Output the [X, Y] coordinate of the center of the cell containing the given text.  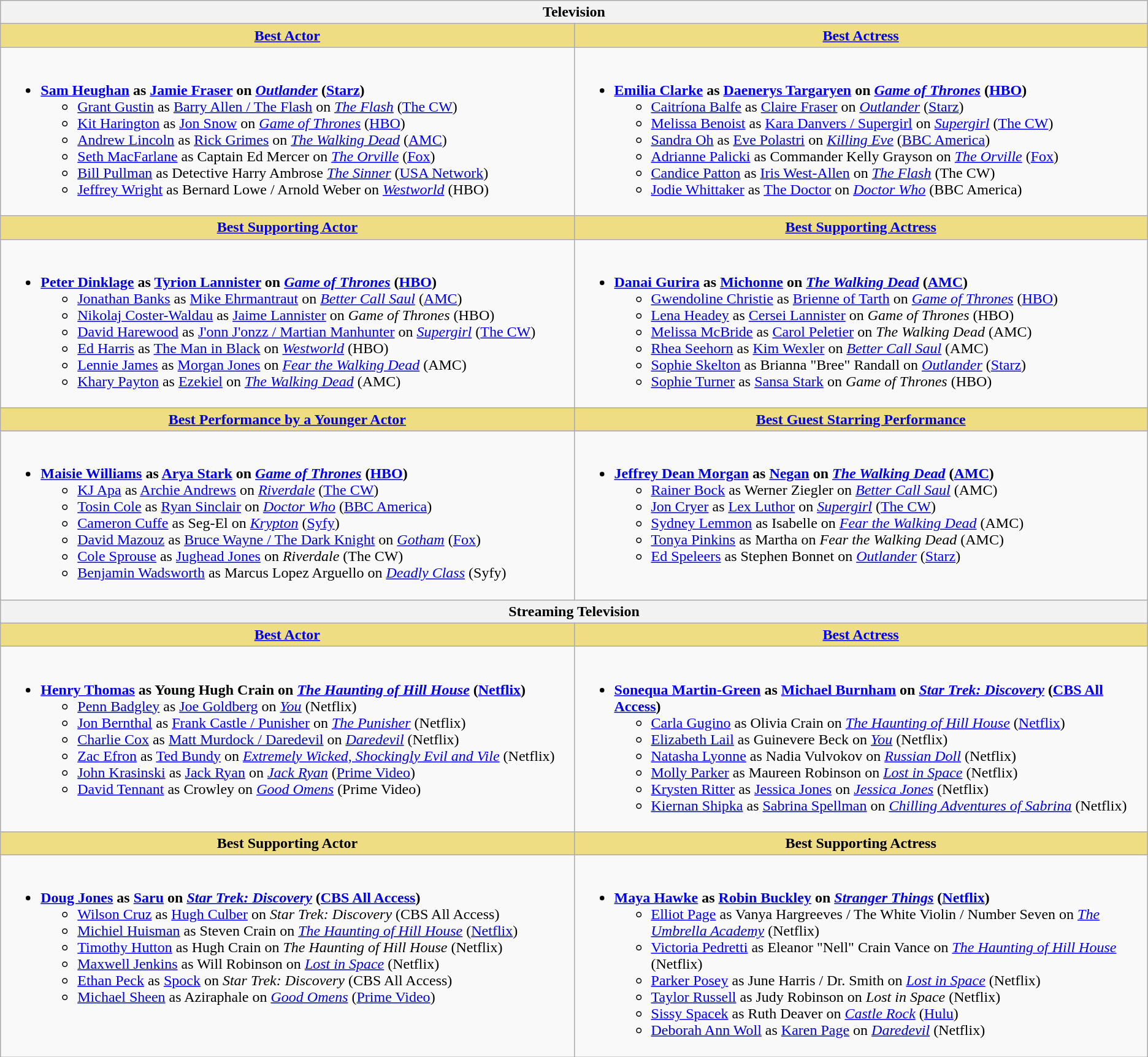
Television [574, 12]
Best Guest Starring Performance [861, 419]
Streaming Television [574, 611]
Best Performance by a Younger Actor [287, 419]
